Capture the cell that displays the provided text and extract its [X, Y] central coordinate. 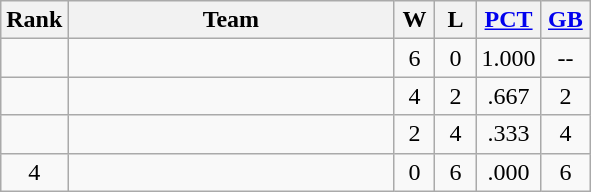
PCT [508, 20]
GB [566, 20]
Team [231, 20]
.000 [508, 172]
.333 [508, 134]
Rank [34, 20]
1.000 [508, 58]
W [414, 20]
-- [566, 58]
L [456, 20]
.667 [508, 96]
